Detect which cell encompasses the target text, then output its (x, y) center coordinate. 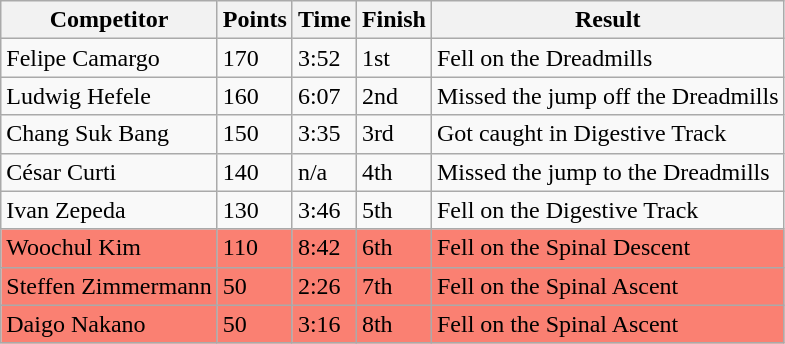
2nd (394, 96)
Got caught in Digestive Track (608, 134)
Missed the jump to the Dreadmills (608, 172)
Missed the jump off the Dreadmills (608, 96)
n/a (324, 172)
Points (254, 20)
130 (254, 210)
César Curti (110, 172)
7th (394, 286)
Finish (394, 20)
Daigo Nakano (110, 324)
Steffen Zimmermann (110, 286)
Chang Suk Bang (110, 134)
Woochul Kim (110, 248)
4th (394, 172)
Ludwig Hefele (110, 96)
3:35 (324, 134)
6:07 (324, 96)
150 (254, 134)
Time (324, 20)
1st (394, 58)
170 (254, 58)
8th (394, 324)
160 (254, 96)
Fell on the Digestive Track (608, 210)
3:46 (324, 210)
Result (608, 20)
Fell on the Spinal Descent (608, 248)
110 (254, 248)
5th (394, 210)
3:52 (324, 58)
140 (254, 172)
6th (394, 248)
Ivan Zepeda (110, 210)
8:42 (324, 248)
3rd (394, 134)
Felipe Camargo (110, 58)
2:26 (324, 286)
Competitor (110, 20)
Fell on the Dreadmills (608, 58)
3:16 (324, 324)
